Return the (x, y) coordinate for the center point of the cell that contains the specified text.  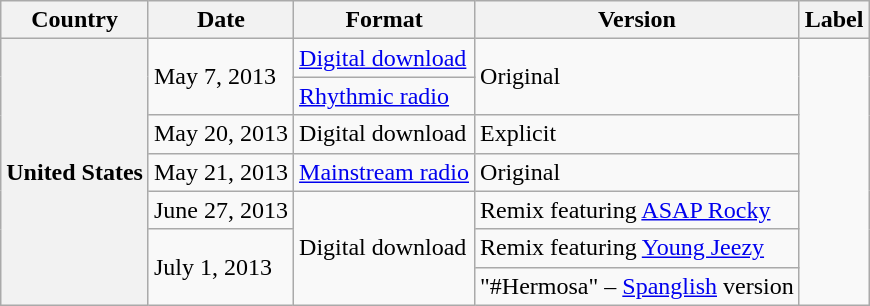
Remix featuring ASAP Rocky (638, 210)
July 1, 2013 (220, 267)
May 7, 2013 (220, 77)
Label (834, 20)
May 20, 2013 (220, 134)
Format (384, 20)
Mainstream radio (384, 172)
Remix featuring Young Jeezy (638, 248)
"#Hermosa" – Spanglish version (638, 286)
Rhythmic radio (384, 96)
Explicit (638, 134)
Version (638, 20)
Country (75, 20)
Date (220, 20)
May 21, 2013 (220, 172)
June 27, 2013 (220, 210)
United States (75, 172)
